Detect which cell encompasses the target text, then output its (x, y) center coordinate. 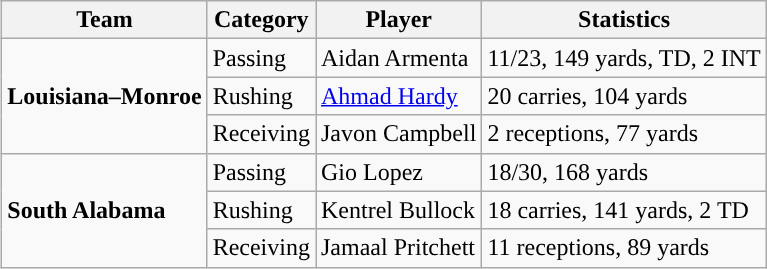
2 receptions, 77 yards (624, 134)
Category (261, 20)
Ahmad Hardy (399, 96)
Kentrel Bullock (399, 210)
18/30, 168 yards (624, 172)
18 carries, 141 yards, 2 TD (624, 210)
20 carries, 104 yards (624, 96)
Team (104, 20)
Statistics (624, 20)
11/23, 149 yards, TD, 2 INT (624, 58)
South Alabama (104, 210)
Gio Lopez (399, 172)
Jamaal Pritchett (399, 248)
11 receptions, 89 yards (624, 248)
Aidan Armenta (399, 58)
Louisiana–Monroe (104, 96)
Javon Campbell (399, 134)
Player (399, 20)
